Capture the cell that displays the provided text and extract its [X, Y] central coordinate. 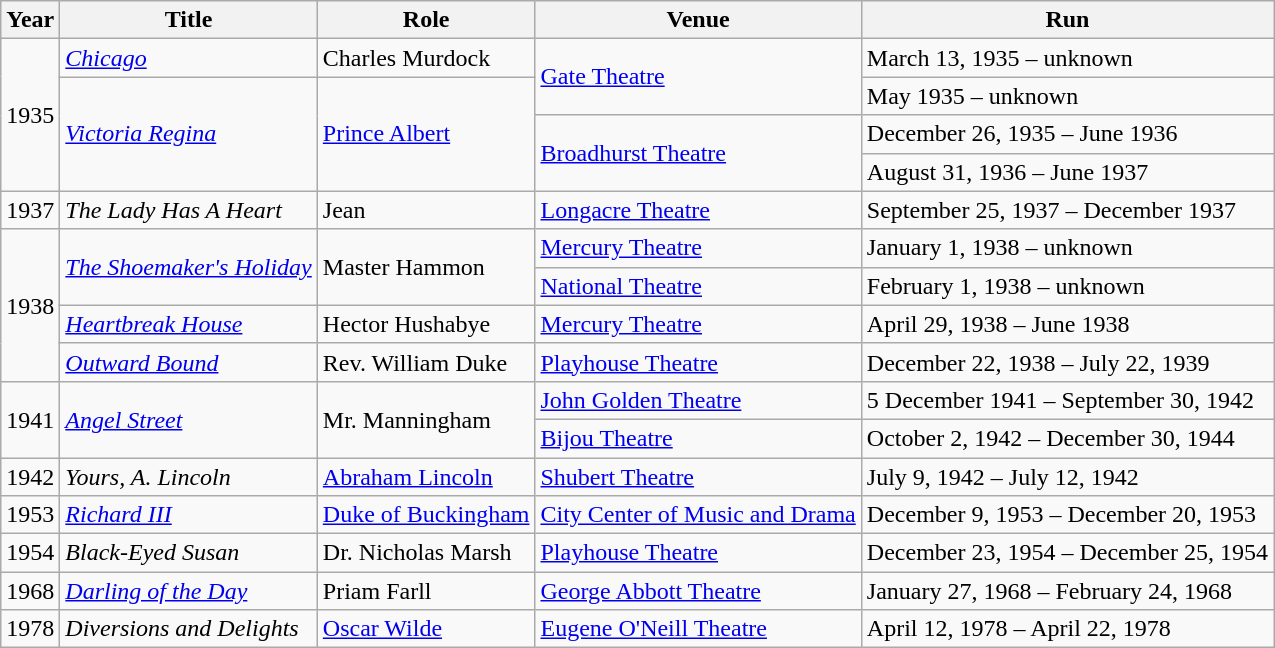
Broadhurst Theatre [698, 153]
1978 [30, 629]
1938 [30, 305]
1937 [30, 210]
Master Hammon [426, 267]
George Abbott Theatre [698, 591]
December 23, 1954 – December 25, 1954 [1067, 553]
1968 [30, 591]
May 1935 – unknown [1067, 96]
Richard III [188, 515]
John Golden Theatre [698, 400]
Venue [698, 20]
Hector Hushabye [426, 324]
Heartbreak House [188, 324]
Gate Theatre [698, 77]
Priam Farll [426, 591]
December 26, 1935 – June 1936 [1067, 134]
Mr. Manningham [426, 419]
Yours, A. Lincoln [188, 477]
Jean [426, 210]
Diversions and Delights [188, 629]
July 9, 1942 – July 12, 1942 [1067, 477]
February 1, 1938 – unknown [1067, 286]
Darling of the Day [188, 591]
National Theatre [698, 286]
December 22, 1938 – July 22, 1939 [1067, 362]
1953 [30, 515]
Chicago [188, 58]
Duke of Buckingham [426, 515]
October 2, 1942 – December 30, 1944 [1067, 438]
1954 [30, 553]
1941 [30, 419]
Run [1067, 20]
August 31, 1936 – June 1937 [1067, 172]
Charles Murdock [426, 58]
March 13, 1935 – unknown [1067, 58]
Angel Street [188, 419]
Abraham Lincoln [426, 477]
Dr. Nicholas Marsh [426, 553]
Year [30, 20]
Role [426, 20]
Outward Bound [188, 362]
December 9, 1953 – December 20, 1953 [1067, 515]
City Center of Music and Drama [698, 515]
The Shoemaker's Holiday [188, 267]
1935 [30, 115]
Prince Albert [426, 134]
Bijou Theatre [698, 438]
1942 [30, 477]
The Lady Has A Heart [188, 210]
Oscar Wilde [426, 629]
January 27, 1968 – February 24, 1968 [1067, 591]
April 29, 1938 – June 1938 [1067, 324]
Title [188, 20]
Longacre Theatre [698, 210]
January 1, 1938 – unknown [1067, 248]
5 December 1941 – September 30, 1942 [1067, 400]
Black-Eyed Susan [188, 553]
Eugene O'Neill Theatre [698, 629]
April 12, 1978 – April 22, 1978 [1067, 629]
Victoria Regina [188, 134]
Rev. William Duke [426, 362]
September 25, 1937 – December 1937 [1067, 210]
Shubert Theatre [698, 477]
